Scan for the cell matching the given text and deliver its (X, Y) coordinate at center. 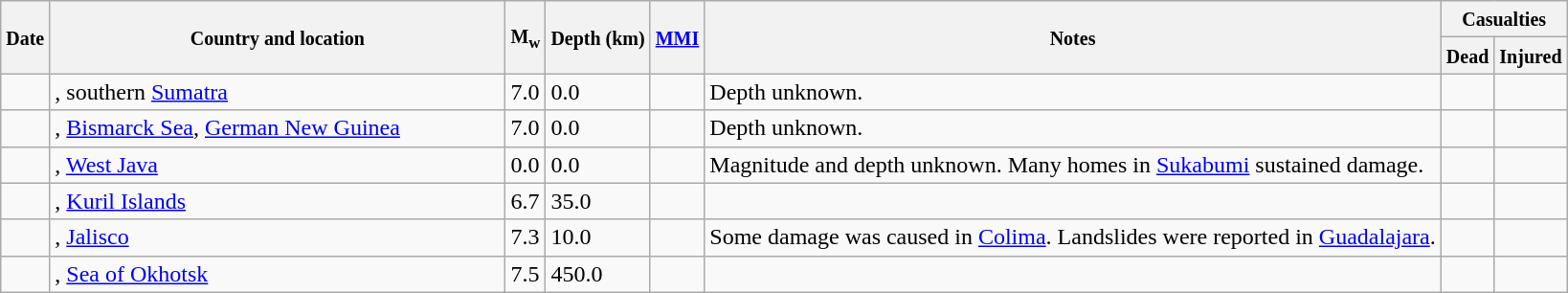
Mw (526, 37)
Depth (km) (597, 37)
7.5 (526, 274)
, southern Sumatra (278, 92)
Date (25, 37)
7.3 (526, 237)
35.0 (597, 201)
, Kuril Islands (278, 201)
, West Java (278, 165)
10.0 (597, 237)
6.7 (526, 201)
Magnitude and depth unknown. Many homes in Sukabumi sustained damage. (1072, 165)
Country and location (278, 37)
MMI (678, 37)
Casualties (1504, 19)
, Sea of Okhotsk (278, 274)
450.0 (597, 274)
, Bismarck Sea, German New Guinea (278, 128)
Some damage was caused in Colima. Landslides were reported in Guadalajara. (1072, 237)
Notes (1072, 37)
, Jalisco (278, 237)
Injured (1531, 56)
Dead (1467, 56)
